Provide the [X, Y] coordinate of the cell's center where the given text is located.  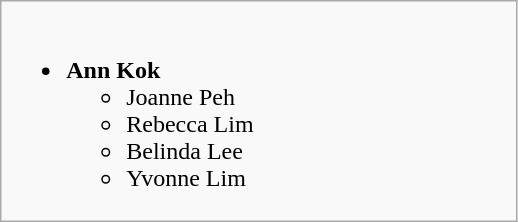
Ann Kok Joanne PehRebecca LimBelinda LeeYvonne Lim [260, 112]
